Return [X, Y] of the center of cell containing provided text 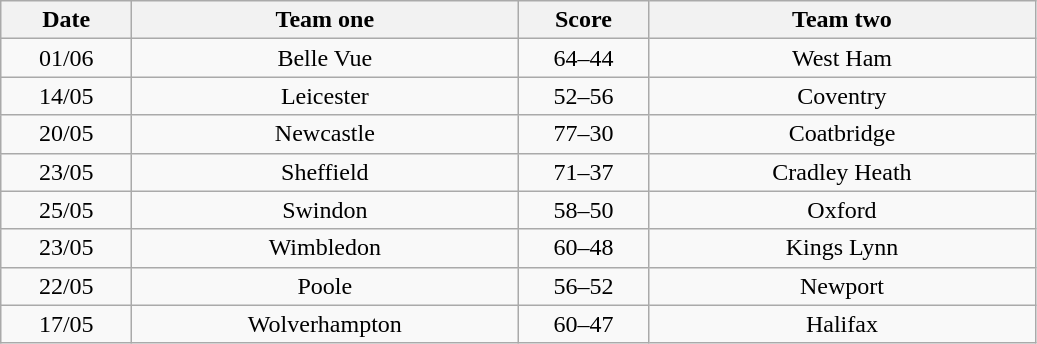
14/05 [66, 96]
Team two [842, 20]
Newport [842, 286]
Date [66, 20]
Newcastle [325, 134]
52–56 [584, 96]
Sheffield [325, 172]
71–37 [584, 172]
77–30 [584, 134]
60–48 [584, 248]
20/05 [66, 134]
Team one [325, 20]
Poole [325, 286]
Leicester [325, 96]
Wolverhampton [325, 324]
Wimbledon [325, 248]
01/06 [66, 58]
Swindon [325, 210]
Kings Lynn [842, 248]
Coventry [842, 96]
Halifax [842, 324]
56–52 [584, 286]
17/05 [66, 324]
25/05 [66, 210]
60–47 [584, 324]
64–44 [584, 58]
22/05 [66, 286]
Belle Vue [325, 58]
58–50 [584, 210]
Score [584, 20]
Coatbridge [842, 134]
Cradley Heath [842, 172]
West Ham [842, 58]
Oxford [842, 210]
